Detect which cell encompasses the target text, then output its (x, y) center coordinate. 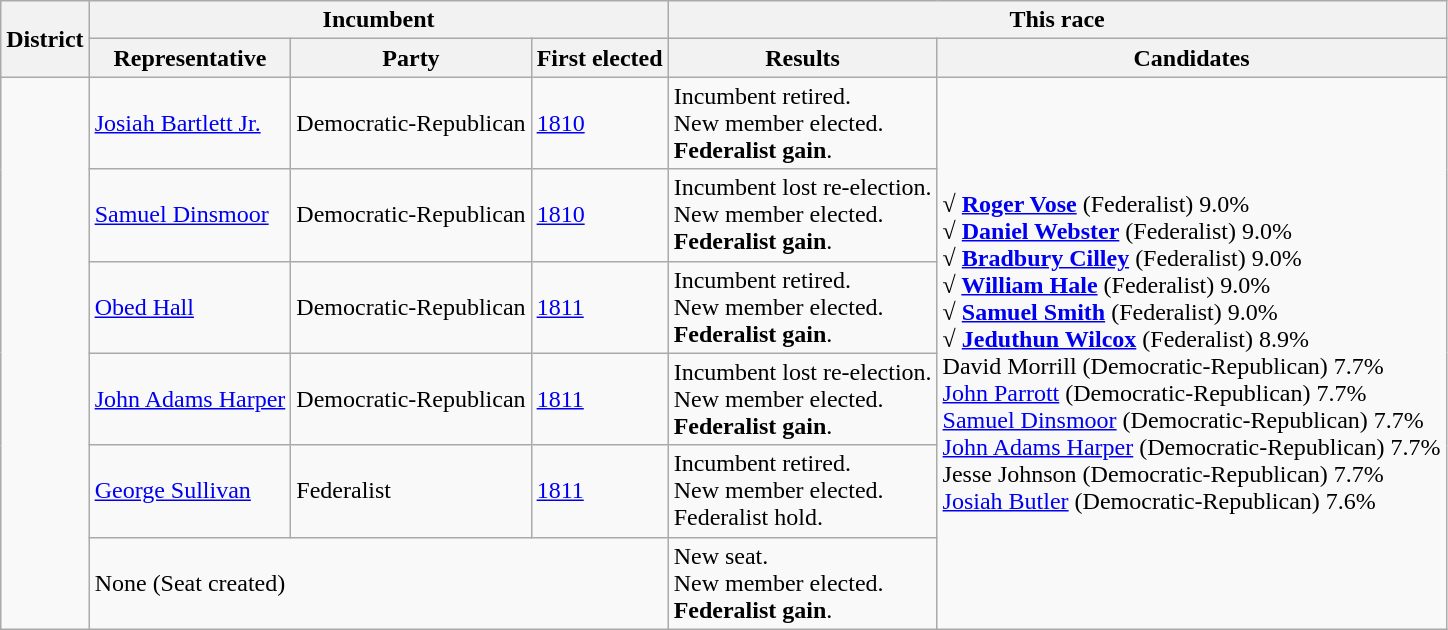
None (Seat created) (378, 583)
Results (802, 58)
First elected (600, 58)
District (45, 39)
Incumbent (378, 20)
George Sullivan (190, 491)
Incumbent retired.New member elected.Federalist hold. (802, 491)
Candidates (1192, 58)
Federalist (411, 491)
New seat.New member elected.Federalist gain. (802, 583)
This race (1057, 20)
Obed Hall (190, 307)
John Adams Harper (190, 399)
Representative (190, 58)
Josiah Bartlett Jr. (190, 123)
Samuel Dinsmoor (190, 215)
Party (411, 58)
